Identify which cell holds the provided text, then report its [x, y] central coordinate. 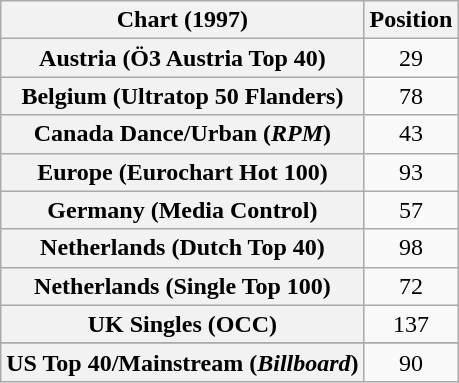
Position [411, 20]
90 [411, 362]
Netherlands (Single Top 100) [182, 286]
UK Singles (OCC) [182, 324]
Europe (Eurochart Hot 100) [182, 172]
Chart (1997) [182, 20]
US Top 40/Mainstream (Billboard) [182, 362]
Canada Dance/Urban (RPM) [182, 134]
Austria (Ö3 Austria Top 40) [182, 58]
137 [411, 324]
Netherlands (Dutch Top 40) [182, 248]
57 [411, 210]
43 [411, 134]
Germany (Media Control) [182, 210]
93 [411, 172]
29 [411, 58]
78 [411, 96]
98 [411, 248]
72 [411, 286]
Belgium (Ultratop 50 Flanders) [182, 96]
